Determine the [x, y] coordinate at the center of the cell enclosing the given text.  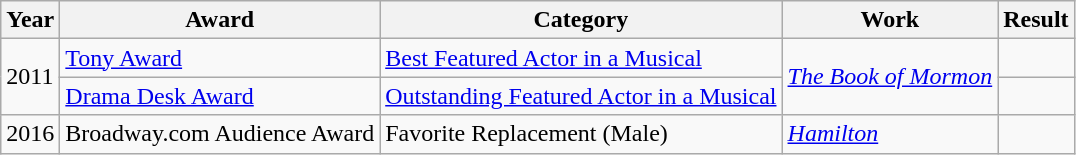
Award [220, 20]
Drama Desk Award [220, 96]
Result [1036, 20]
Outstanding Featured Actor in a Musical [581, 96]
Work [890, 20]
2016 [30, 134]
Favorite Replacement (Male) [581, 134]
Category [581, 20]
2011 [30, 77]
Best Featured Actor in a Musical [581, 58]
Tony Award [220, 58]
The Book of Mormon [890, 77]
Broadway.com Audience Award [220, 134]
Year [30, 20]
Hamilton [890, 134]
